Find where the given text appears and provide that cell's center as (x, y) coordinate. 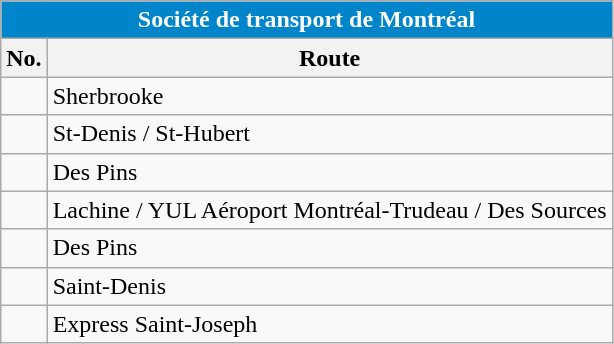
St-Denis / St-Hubert (330, 134)
Sherbrooke (330, 96)
Route (330, 58)
Express Saint-Joseph (330, 324)
Société de transport de Montréal (306, 20)
No. (24, 58)
Lachine / YUL Aéroport Montréal-Trudeau / Des Sources (330, 210)
Saint-Denis (330, 286)
